Scan for the cell matching the given text and deliver its (x, y) coordinate at center. 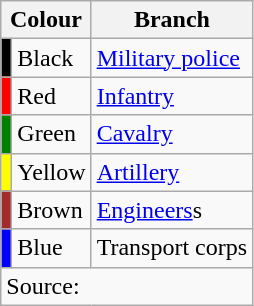
Blue (52, 248)
Transport corps (172, 248)
Cavalry (172, 134)
Black (52, 58)
Branch (172, 20)
Colour (46, 20)
Engineerss (172, 210)
Red (52, 96)
Military police (172, 58)
Artillery (172, 172)
Brown (52, 210)
Green (52, 134)
Source: (127, 286)
Infantry (172, 96)
Yellow (52, 172)
